Provide the [X, Y] coordinate of the cell's center where the given text is located.  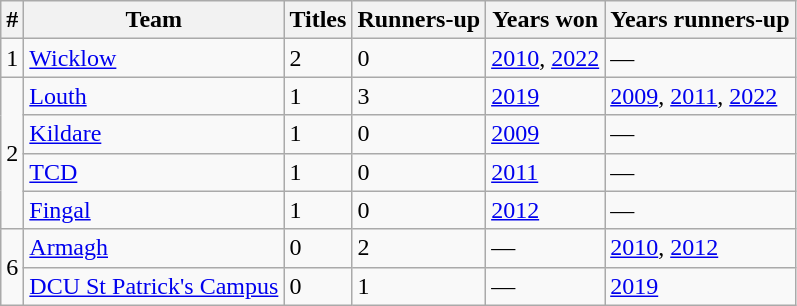
Louth [154, 96]
2009 [546, 134]
6 [12, 267]
Runners-up [419, 20]
Armagh [154, 248]
Kildare [154, 134]
2010, 2022 [546, 58]
Team [154, 20]
2011 [546, 172]
3 [419, 96]
DCU St Patrick's Campus [154, 286]
Wicklow [154, 58]
2012 [546, 210]
TCD [154, 172]
Years won [546, 20]
2009, 2011, 2022 [700, 96]
Years runners-up [700, 20]
Titles [318, 20]
Fingal [154, 210]
# [12, 20]
2010, 2012 [700, 248]
